Search for the cell housing the specified text and yield its [X, Y] center coordinate. 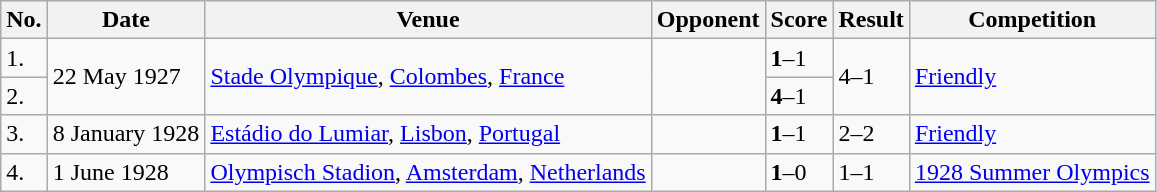
Olympisch Stadion, Amsterdam, Netherlands [428, 172]
1. [24, 58]
Estádio do Lumiar, Lisbon, Portugal [428, 134]
2–2 [871, 134]
8 January 1928 [126, 134]
2. [24, 96]
No. [24, 20]
1–0 [799, 172]
Competition [1032, 20]
22 May 1927 [126, 77]
Opponent [708, 20]
1 June 1928 [126, 172]
Result [871, 20]
Date [126, 20]
Score [799, 20]
4. [24, 172]
Venue [428, 20]
Stade Olympique, Colombes, France [428, 77]
1928 Summer Olympics [1032, 172]
3. [24, 134]
